Find where the given text appears and provide that cell's center as (x, y) coordinate. 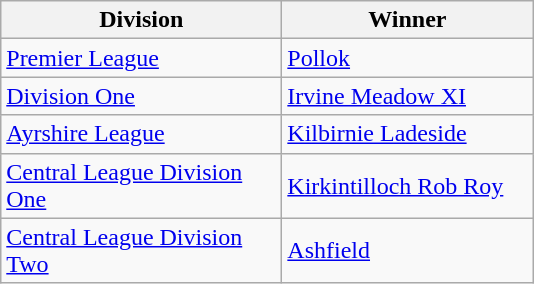
Irvine Meadow XI (408, 96)
Division One (142, 96)
Central League Division One (142, 186)
Winner (408, 20)
Division (142, 20)
Kilbirnie Ladeside (408, 134)
Central League Division Two (142, 250)
Pollok (408, 58)
Ashfield (408, 250)
Kirkintilloch Rob Roy (408, 186)
Premier League (142, 58)
Ayrshire League (142, 134)
